Find where the given text appears and provide that cell's center as (x, y) coordinate. 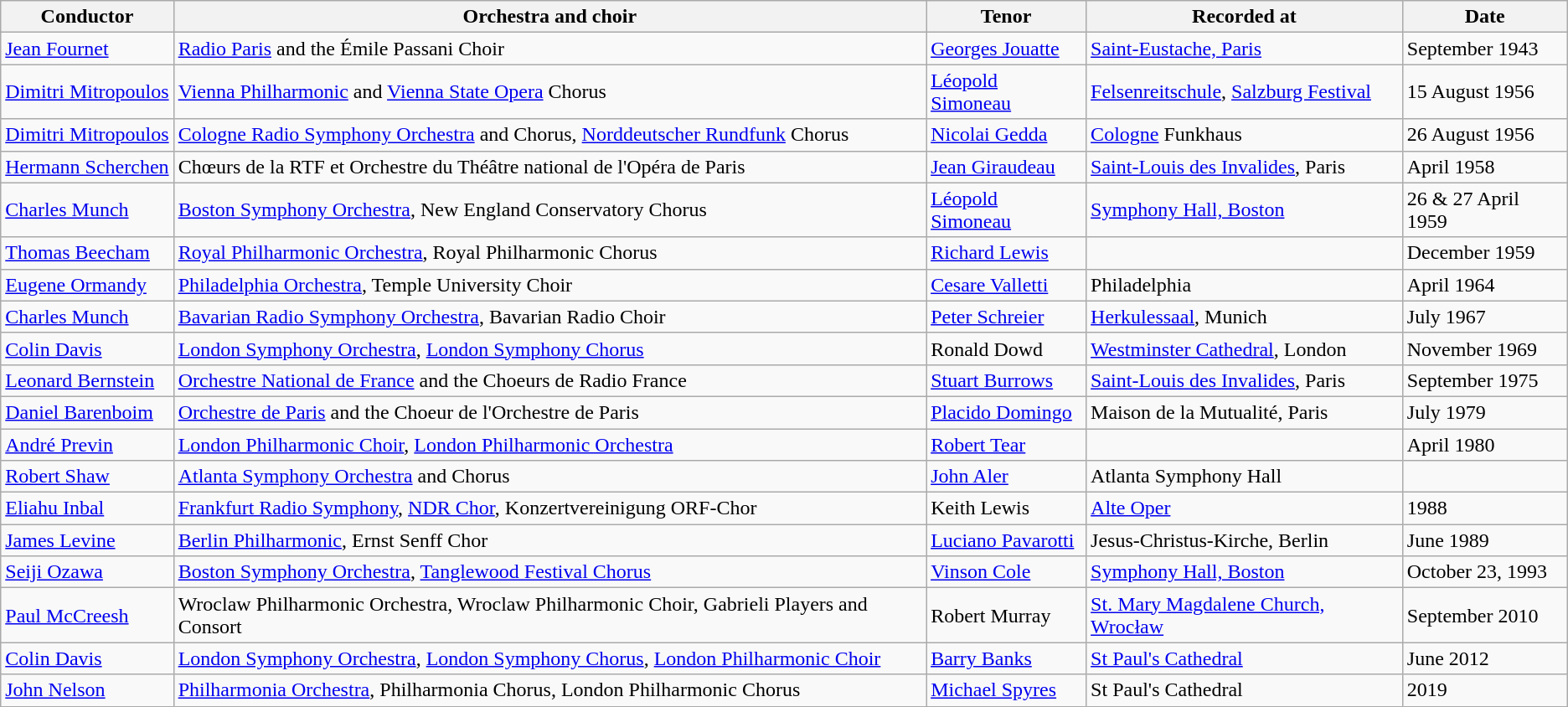
September 1975 (1484, 380)
Boston Symphony Orchestra, Tanglewood Festival Chorus (549, 572)
26 August 1956 (1484, 135)
Robert Murray (1007, 615)
Robert Tear (1007, 445)
Cologne Radio Symphony Orchestra and Chorus, Norddeutscher Rundfunk Chorus (549, 135)
October 23, 1993 (1484, 572)
Bavarian Radio Symphony Orchestra, Bavarian Radio Choir (549, 317)
London Symphony Orchestra, London Symphony Chorus, London Philharmonic Choir (549, 658)
Maison de la Mutualité, Paris (1245, 412)
Daniel Barenboim (87, 412)
Nicolai Gedda (1007, 135)
Philadelphia Orchestra, Temple University Choir (549, 285)
Georges Jouatte (1007, 49)
Orchestre National de France and the Choeurs de Radio France (549, 380)
Radio Paris and the Émile Passani Choir (549, 49)
Boston Symphony Orchestra, New England Conservatory Chorus (549, 209)
John Nelson (87, 690)
July 1967 (1484, 317)
Richard Lewis (1007, 253)
Cologne Funkhaus (1245, 135)
Eliahu Inbal (87, 508)
London Philharmonic Choir, London Philharmonic Orchestra (549, 445)
James Levine (87, 540)
Michael Spyres (1007, 690)
Chœurs de la RTF et Orchestre du Théâtre national de l'Opéra de Paris (549, 167)
Herkulessaal, Munich (1245, 317)
Ronald Dowd (1007, 348)
Luciano Pavarotti (1007, 540)
Orchestra and choir (549, 17)
Peter Schreier (1007, 317)
April 1958 (1484, 167)
Placido Domingo (1007, 412)
September 2010 (1484, 615)
Recorded at (1245, 17)
St. Mary Magdalene Church, Wrocław (1245, 615)
Jesus-Christus-Kirche, Berlin (1245, 540)
Saint-Eustache, Paris (1245, 49)
Thomas Beecham (87, 253)
Barry Banks (1007, 658)
April 1964 (1484, 285)
1988 (1484, 508)
Atlanta Symphony Hall (1245, 477)
July 1979 (1484, 412)
Hermann Scherchen (87, 167)
December 1959 (1484, 253)
Stuart Burrows (1007, 380)
Conductor (87, 17)
Eugene Ormandy (87, 285)
Westminster Cathedral, London (1245, 348)
Vienna Philharmonic and Vienna State Opera Chorus (549, 92)
Royal Philharmonic Orchestra, Royal Philharmonic Chorus (549, 253)
June 1989 (1484, 540)
Robert Shaw (87, 477)
Philharmonia Orchestra, Philharmonia Chorus, London Philharmonic Chorus (549, 690)
Felsenreitschule, Salzburg Festival (1245, 92)
Cesare Valletti (1007, 285)
Keith Lewis (1007, 508)
November 1969 (1484, 348)
June 2012 (1484, 658)
26 & 27 April 1959 (1484, 209)
London Symphony Orchestra, London Symphony Chorus (549, 348)
Orchestre de Paris and the Choeur de l'Orchestre de Paris (549, 412)
Alte Oper (1245, 508)
April 1980 (1484, 445)
André Previn (87, 445)
Jean Giraudeau (1007, 167)
September 1943 (1484, 49)
Frankfurt Radio Symphony, NDR Chor, Konzertvereinigung ORF-Chor (549, 508)
Atlanta Symphony Orchestra and Chorus (549, 477)
2019 (1484, 690)
Paul McCreesh (87, 615)
Seiji Ozawa (87, 572)
Vinson Cole (1007, 572)
Tenor (1007, 17)
John Aler (1007, 477)
Leonard Bernstein (87, 380)
Berlin Philharmonic, Ernst Senff Chor (549, 540)
15 August 1956 (1484, 92)
Date (1484, 17)
Wroclaw Philharmonic Orchestra, Wroclaw Philharmonic Choir, Gabrieli Players and Consort (549, 615)
Jean Fournet (87, 49)
Philadelphia (1245, 285)
